For the text-containing cell, return its midpoint in (x, y) coordinate format. 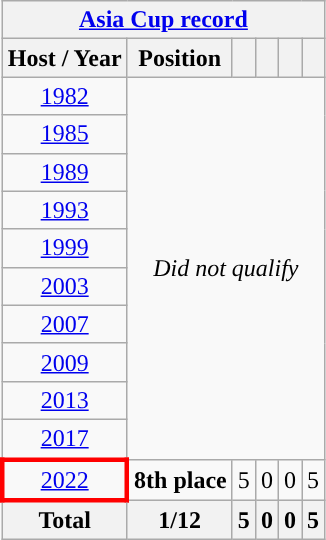
2009 (64, 362)
1999 (64, 248)
2013 (64, 400)
1993 (64, 210)
1985 (64, 134)
1/12 (180, 520)
Host / Year (64, 58)
2003 (64, 286)
1989 (64, 172)
2017 (64, 439)
Position (180, 58)
2022 (64, 480)
Did not qualify (226, 268)
Total (64, 520)
1982 (64, 96)
8th place (180, 480)
2007 (64, 324)
Asia Cup record (163, 20)
